Find where the given text appears and provide that cell's center as (X, Y) coordinate. 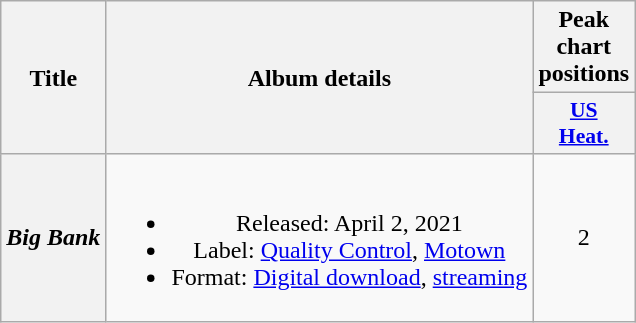
Released: April 2, 2021Label: Quality Control, MotownFormat: Digital download, streaming (320, 238)
Album details (320, 78)
USHeat. (584, 124)
2 (584, 238)
Peak chart positions (584, 47)
Big Bank (54, 238)
Title (54, 78)
